For the text-containing cell, return its midpoint in [X, Y] coordinate format. 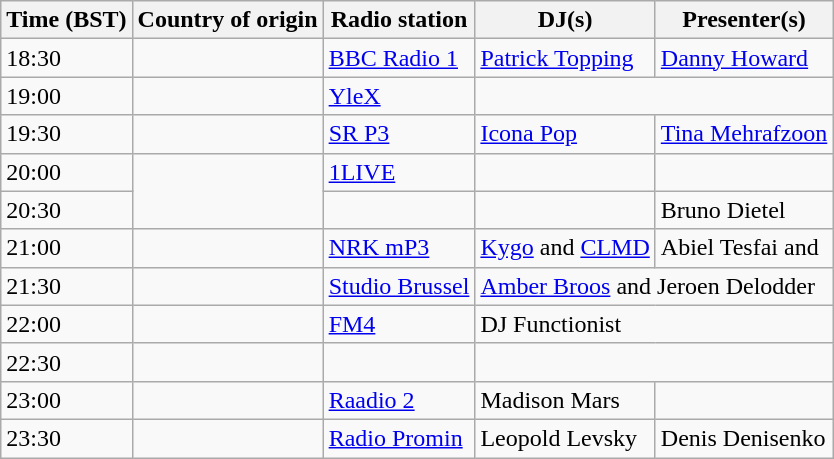
Radio Promin [399, 438]
19:30 [66, 134]
Studio Brussel [399, 286]
19:00 [66, 96]
Icona Pop [565, 134]
22:30 [66, 362]
Presenter(s) [744, 20]
Time (BST) [66, 20]
Danny Howard [744, 58]
NRK mP3 [399, 248]
18:30 [66, 58]
Denis Denisenko [744, 438]
Raadio 2 [399, 400]
Bruno Dietel [744, 210]
Country of origin [228, 20]
YleX [399, 96]
21:00 [66, 248]
20:30 [66, 210]
Kygo and CLMD [565, 248]
BBC Radio 1 [399, 58]
FM4 [399, 324]
21:30 [66, 286]
Leopold Levsky [565, 438]
Patrick Topping [565, 58]
23:00 [66, 400]
Madison Mars [565, 400]
Tina Mehrafzoon [744, 134]
Amber Broos and Jeroen Delodder [654, 286]
Abiel Tesfai and [744, 248]
DJ Functionist [654, 324]
1LIVE [399, 172]
DJ(s) [565, 20]
23:30 [66, 438]
Radio station [399, 20]
22:00 [66, 324]
SR P3 [399, 134]
20:00 [66, 172]
